Return the [x, y] coordinate for the center point of the cell that contains the specified text.  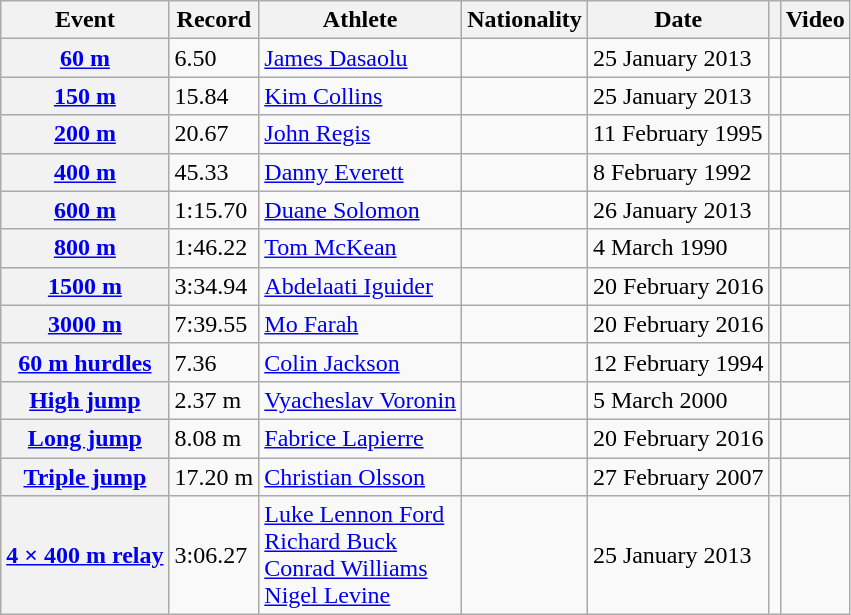
27 February 2007 [678, 477]
Athlete [360, 20]
600 m [85, 210]
Mo Farah [360, 324]
Christian Olsson [360, 477]
4 × 400 m relay [85, 556]
Record [214, 20]
Long jump [85, 438]
20.67 [214, 134]
60 m [85, 58]
2.37 m [214, 400]
8 February 1992 [678, 172]
150 m [85, 96]
John Regis [360, 134]
17.20 m [214, 477]
6.50 [214, 58]
Kim Collins [360, 96]
7.36 [214, 362]
8.08 m [214, 438]
15.84 [214, 96]
7:39.55 [214, 324]
Danny Everett [360, 172]
3000 m [85, 324]
Video [815, 20]
11 February 1995 [678, 134]
60 m hurdles [85, 362]
High jump [85, 400]
3:06.27 [214, 556]
Luke Lennon FordRichard BuckConrad WilliamsNigel Levine [360, 556]
Date [678, 20]
1500 m [85, 286]
26 January 2013 [678, 210]
400 m [85, 172]
1:15.70 [214, 210]
Abdelaati Iguider [360, 286]
James Dasaolu [360, 58]
200 m [85, 134]
800 m [85, 248]
4 March 1990 [678, 248]
3:34.94 [214, 286]
Vyacheslav Voronin [360, 400]
Colin Jackson [360, 362]
Tom McKean [360, 248]
12 February 1994 [678, 362]
Event [85, 20]
1:46.22 [214, 248]
Triple jump [85, 477]
5 March 2000 [678, 400]
45.33 [214, 172]
Duane Solomon [360, 210]
Nationality [525, 20]
Fabrice Lapierre [360, 438]
